Find where the given text appears and provide that cell's center as (X, Y) coordinate. 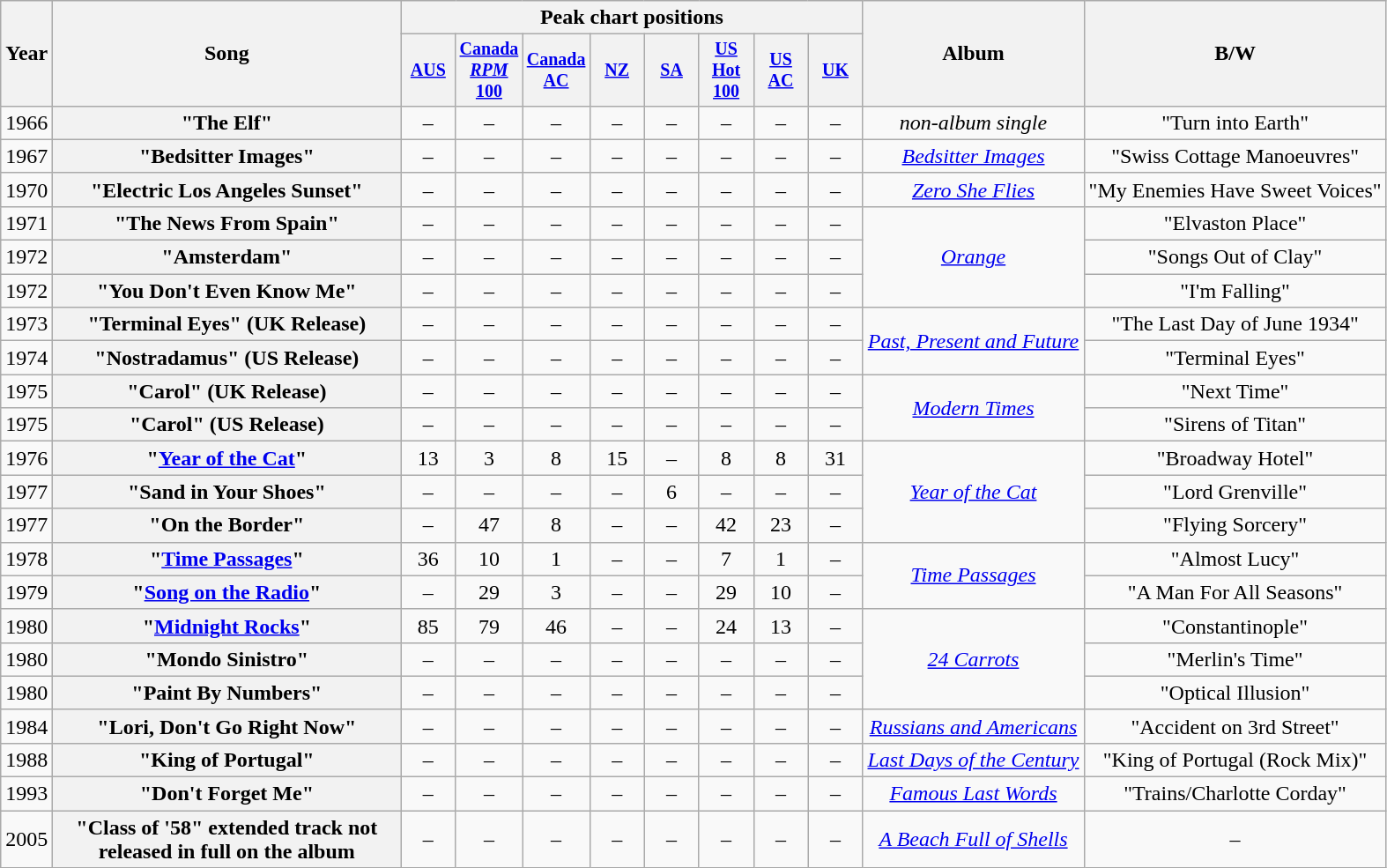
B/W (1235, 54)
"The Elf" (227, 122)
"King of Portugal (Rock Mix)" (1235, 760)
Peak chart positions (632, 18)
"Lord Grenville" (1235, 492)
Russians and Americans (973, 726)
"Optical Illusion" (1235, 693)
"Next Time" (1235, 391)
"Swiss Cottage Manoeuvres" (1235, 156)
US AC (781, 70)
1993 (26, 794)
1970 (26, 189)
"Turn into Earth" (1235, 122)
1974 (26, 358)
Canada AC (556, 70)
Canada RPM 100 (489, 70)
"Nostradamus" (US Release) (227, 358)
"Carol" (US Release) (227, 425)
2005 (26, 839)
1966 (26, 122)
24 (726, 626)
1973 (26, 324)
"Terminal Eyes" (1235, 358)
Orange (973, 256)
"Song on the Radio" (227, 592)
"Year of the Cat" (227, 458)
"The Last Day of June 1934" (1235, 324)
Year of the Cat (973, 492)
79 (489, 626)
"Amsterdam" (227, 257)
1984 (26, 726)
"Mondo Sinistro" (227, 659)
"King of Portugal" (227, 760)
"I'm Falling" (1235, 291)
"Constantinople" (1235, 626)
"Sand in Your Shoes" (227, 492)
"Almost Lucy" (1235, 559)
UK (835, 70)
1988 (26, 760)
"Midnight Rocks" (227, 626)
"Songs Out of Clay" (1235, 257)
1971 (26, 223)
non-album single (973, 122)
42 (726, 525)
"On the Border" (227, 525)
15 (617, 458)
Year (26, 54)
85 (428, 626)
"Time Passages" (227, 559)
1976 (26, 458)
6 (671, 492)
"A Man For All Seasons" (1235, 592)
Past, Present and Future (973, 341)
1967 (26, 156)
NZ (617, 70)
Song (227, 54)
"Flying Sorcery" (1235, 525)
"Broadway Hotel" (1235, 458)
"You Don't Even Know Me" (227, 291)
"Lori, Don't Go Right Now" (227, 726)
"Paint By Numbers" (227, 693)
US Hot 100 (726, 70)
"Sirens of Titan" (1235, 425)
Modern Times (973, 408)
"Bedsitter Images" (227, 156)
36 (428, 559)
"Class of '58" extended track not released in full on the album (227, 839)
AUS (428, 70)
31 (835, 458)
"Don't Forget Me" (227, 794)
"Electric Los Angeles Sunset" (227, 189)
A Beach Full of Shells (973, 839)
1978 (26, 559)
Album (973, 54)
47 (489, 525)
Zero She Flies (973, 189)
Famous Last Words (973, 794)
23 (781, 525)
24 Carrots (973, 659)
"Carol" (UK Release) (227, 391)
1979 (26, 592)
7 (726, 559)
"Accident on 3rd Street" (1235, 726)
SA (671, 70)
46 (556, 626)
"Merlin's Time" (1235, 659)
"The News From Spain" (227, 223)
"Terminal Eyes" (UK Release) (227, 324)
Time Passages (973, 575)
"Trains/Charlotte Corday" (1235, 794)
Bedsitter Images (973, 156)
Last Days of the Century (973, 760)
"Elvaston Place" (1235, 223)
"My Enemies Have Sweet Voices" (1235, 189)
